Output the [X, Y] coordinate of the center of the cell containing the given text.  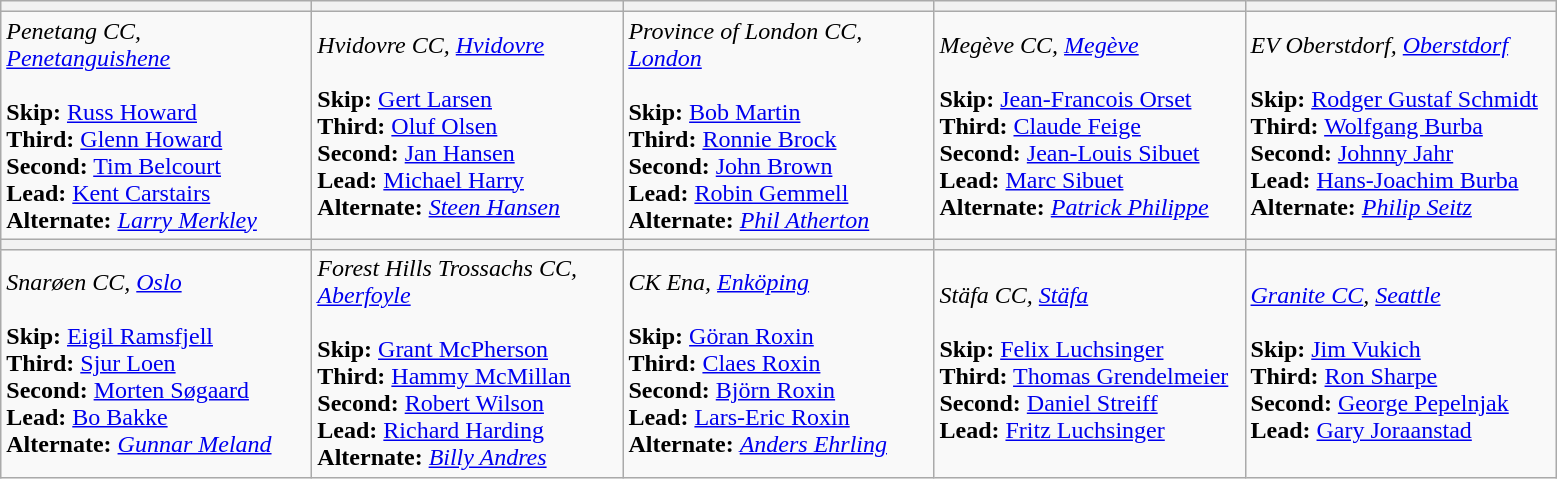
Stäfa CC, Stäfa Skip: Felix Luchsinger Third: Thomas Grendelmeier Second: Daniel Streiff Lead: Fritz Luchsinger [1090, 364]
Granite CC, SeattleSkip: Jim Vukich Third: Ron Sharpe Second: George Pepelnjak Lead: Gary Joraanstad [1400, 364]
Megève CC, Megève Skip: Jean-Francois Orset Third: Claude Feige Second: Jean-Louis Sibuet Lead: Marc Sibuet Alternate: Patrick Philippe [1090, 126]
CK Ena, Enköping Skip: Göran Roxin Third: Claes Roxin Second: Björn Roxin Lead: Lars-Eric Roxin Alternate: Anders Ehrling [778, 364]
Hvidovre CC, Hvidovre Skip: Gert Larsen Third: Oluf Olsen Second: Jan Hansen Lead: Michael Harry Alternate: Steen Hansen [468, 126]
Penetang CC, Penetanguishene Skip: Russ Howard Third: Glenn Howard Second: Tim Belcourt Lead: Kent Carstairs Alternate: Larry Merkley [156, 126]
Forest Hills Trossachs CC, Aberfoyle Skip: Grant McPherson Third: Hammy McMillan Second: Robert Wilson Lead: Richard Harding Alternate: Billy Andres [468, 364]
Province of London CC, London Skip: Bob Martin Third: Ronnie Brock Second: John Brown Lead: Robin Gemmell Alternate: Phil Atherton [778, 126]
EV Oberstdorf, Oberstdorf Skip: Rodger Gustaf Schmidt Third: Wolfgang Burba Second: Johnny Jahr Lead: Hans-Joachim Burba Alternate: Philip Seitz [1400, 126]
Snarøen CC, Oslo Skip: Eigil Ramsfjell Third: Sjur Loen Second: Morten Søgaard Lead: Bo Bakke Alternate: Gunnar Meland [156, 364]
